From the cell containing the given text, extract its center point as (x, y) coordinate. 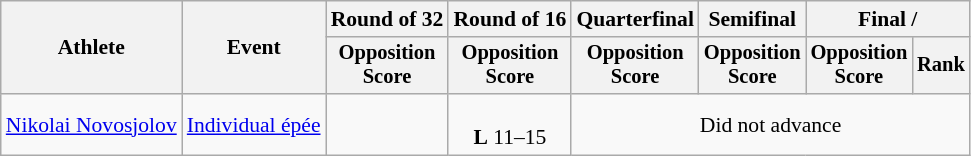
Did not advance (770, 124)
Athlete (92, 48)
Round of 16 (510, 19)
Quarterfinal (635, 19)
Event (254, 48)
Final / (888, 19)
Nikolai Novosjolov (92, 124)
Round of 32 (388, 19)
Individual épée (254, 124)
L 11–15 (510, 124)
Rank (941, 66)
Semifinal (752, 19)
